Pinpoint the cell where the given text exists, returning its (X, Y) midpoint coordinate. 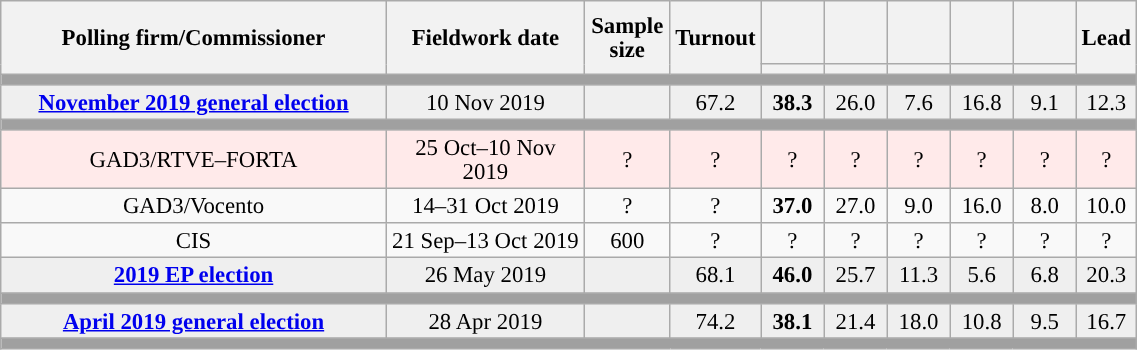
74.2 (716, 320)
21.4 (856, 320)
20.3 (1106, 276)
7.6 (918, 102)
28 Apr 2019 (485, 320)
Polling firm/Commissioner (194, 38)
16.0 (982, 206)
37.0 (792, 206)
November 2019 general election (194, 102)
18.0 (918, 320)
5.6 (982, 276)
68.1 (716, 276)
25.7 (856, 276)
10.8 (982, 320)
26.0 (856, 102)
CIS (194, 242)
9.0 (918, 206)
27.0 (856, 206)
67.2 (716, 102)
8.0 (1044, 206)
600 (627, 242)
6.8 (1044, 276)
GAD3/RTVE–FORTA (194, 160)
9.5 (1044, 320)
16.7 (1106, 320)
9.1 (1044, 102)
Sample size (627, 38)
12.3 (1106, 102)
Fieldwork date (485, 38)
38.3 (792, 102)
38.1 (792, 320)
April 2019 general election (194, 320)
11.3 (918, 276)
Turnout (716, 38)
2019 EP election (194, 276)
GAD3/Vocento (194, 206)
16.8 (982, 102)
25 Oct–10 Nov 2019 (485, 160)
Lead (1106, 38)
10 Nov 2019 (485, 102)
10.0 (1106, 206)
26 May 2019 (485, 276)
46.0 (792, 276)
21 Sep–13 Oct 2019 (485, 242)
14–31 Oct 2019 (485, 206)
